Determine the [X, Y] coordinate at the center of the cell enclosing the given text.  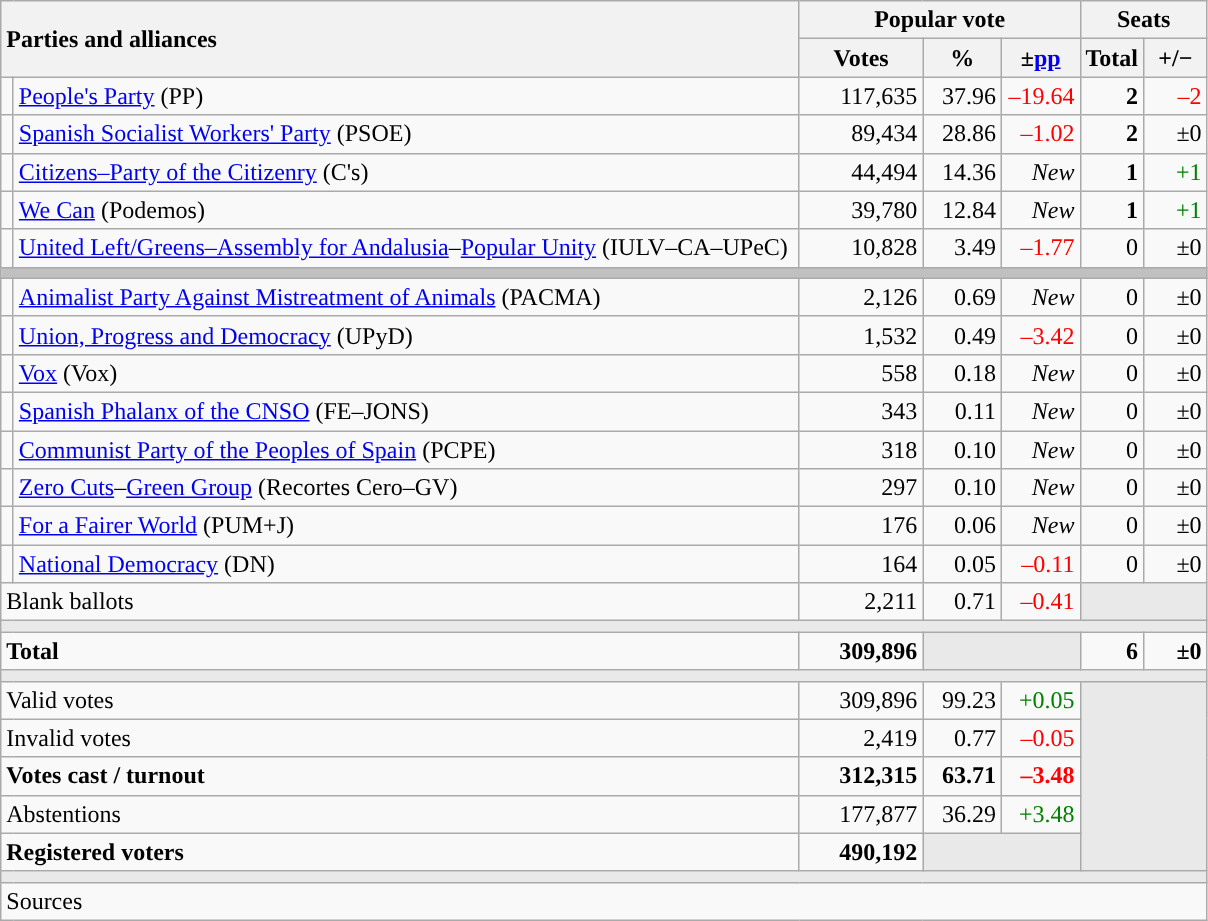
63.71 [962, 776]
0.05 [962, 564]
28.86 [962, 134]
0.49 [962, 335]
For a Fairer World (PUM+J) [406, 526]
–3.48 [1040, 776]
United Left/Greens–Assembly for Andalusia–Popular Unity (IULV–CA–UPeC) [406, 248]
Vox (Vox) [406, 373]
–2 [1176, 96]
89,434 [861, 134]
% [962, 58]
0.71 [962, 602]
Votes cast / turnout [400, 776]
312,315 [861, 776]
+/− [1176, 58]
343 [861, 411]
Popular vote [940, 20]
Registered voters [400, 852]
Parties and alliances [400, 39]
0.77 [962, 738]
1,532 [861, 335]
Citizens–Party of the Citizenry (C's) [406, 172]
–3.42 [1040, 335]
+0.05 [1040, 700]
12.84 [962, 210]
3.49 [962, 248]
2,126 [861, 297]
Seats [1144, 20]
44,494 [861, 172]
People's Party (PP) [406, 96]
Spanish Socialist Workers' Party (PSOE) [406, 134]
–19.64 [1040, 96]
14.36 [962, 172]
Votes [861, 58]
36.29 [962, 814]
Sources [604, 901]
–1.02 [1040, 134]
318 [861, 449]
164 [861, 564]
Abstentions [400, 814]
0.11 [962, 411]
297 [861, 488]
Union, Progress and Democracy (UPyD) [406, 335]
2,211 [861, 602]
176 [861, 526]
Animalist Party Against Mistreatment of Animals (PACMA) [406, 297]
Blank ballots [400, 602]
2,419 [861, 738]
+3.48 [1040, 814]
National Democracy (DN) [406, 564]
39,780 [861, 210]
490,192 [861, 852]
–0.41 [1040, 602]
177,877 [861, 814]
We Can (Podemos) [406, 210]
558 [861, 373]
0.18 [962, 373]
–1.77 [1040, 248]
99.23 [962, 700]
6 [1112, 651]
Spanish Phalanx of the CNSO (FE–JONS) [406, 411]
Communist Party of the Peoples of Spain (PCPE) [406, 449]
–0.05 [1040, 738]
Invalid votes [400, 738]
Zero Cuts–Green Group (Recortes Cero–GV) [406, 488]
Valid votes [400, 700]
10,828 [861, 248]
±pp [1040, 58]
117,635 [861, 96]
–0.11 [1040, 564]
37.96 [962, 96]
0.06 [962, 526]
0.69 [962, 297]
